Pinpoint the cell where the given text exists, returning its (X, Y) midpoint coordinate. 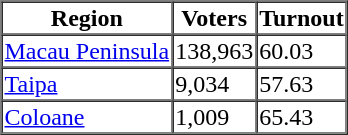
9,034 (214, 84)
60.03 (301, 50)
Macau Peninsula (88, 50)
138,963 (214, 50)
Voters (214, 18)
Turnout (301, 18)
1,009 (214, 116)
57.63 (301, 84)
Taipa (88, 84)
65.43 (301, 116)
Region (88, 18)
Coloane (88, 116)
